Pinpoint the cell where the given text exists, returning its (X, Y) midpoint coordinate. 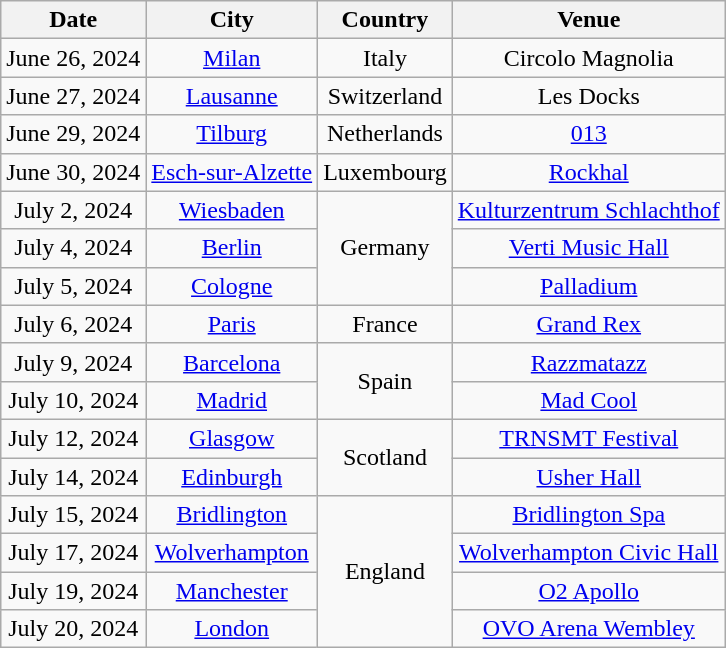
Scotland (386, 457)
July 2, 2024 (74, 210)
Luxembourg (386, 172)
Country (386, 20)
July 4, 2024 (74, 248)
Wolverhampton (232, 553)
Bridlington Spa (588, 515)
July 20, 2024 (74, 629)
Usher Hall (588, 477)
June 30, 2024 (74, 172)
July 9, 2024 (74, 362)
TRNSMT Festival (588, 438)
Italy (386, 58)
June 26, 2024 (74, 58)
France (386, 324)
City (232, 20)
Wiesbaden (232, 210)
July 14, 2024 (74, 477)
Wolverhampton Civic Hall (588, 553)
July 17, 2024 (74, 553)
Palladium (588, 286)
England (386, 572)
Edinburgh (232, 477)
Paris (232, 324)
July 19, 2024 (74, 591)
Venue (588, 20)
OVO Arena Wembley (588, 629)
Barcelona (232, 362)
Milan (232, 58)
Esch-sur-Alzette (232, 172)
June 29, 2024 (74, 134)
Cologne (232, 286)
Netherlands (386, 134)
Mad Cool (588, 400)
July 5, 2024 (74, 286)
Razzmatazz (588, 362)
Switzerland (386, 96)
July 10, 2024 (74, 400)
Verti Music Hall (588, 248)
July 12, 2024 (74, 438)
July 6, 2024 (74, 324)
Tilburg (232, 134)
Circolo Magnolia (588, 58)
Glasgow (232, 438)
Bridlington (232, 515)
Kulturzentrum Schlachthof (588, 210)
Spain (386, 381)
Rockhal (588, 172)
Lausanne (232, 96)
O2 Apollo (588, 591)
Date (74, 20)
Les Docks (588, 96)
013 (588, 134)
Manchester (232, 591)
Germany (386, 248)
Madrid (232, 400)
London (232, 629)
June 27, 2024 (74, 96)
July 15, 2024 (74, 515)
Grand Rex (588, 324)
Berlin (232, 248)
